Identify which cell holds the provided text, then report its (x, y) central coordinate. 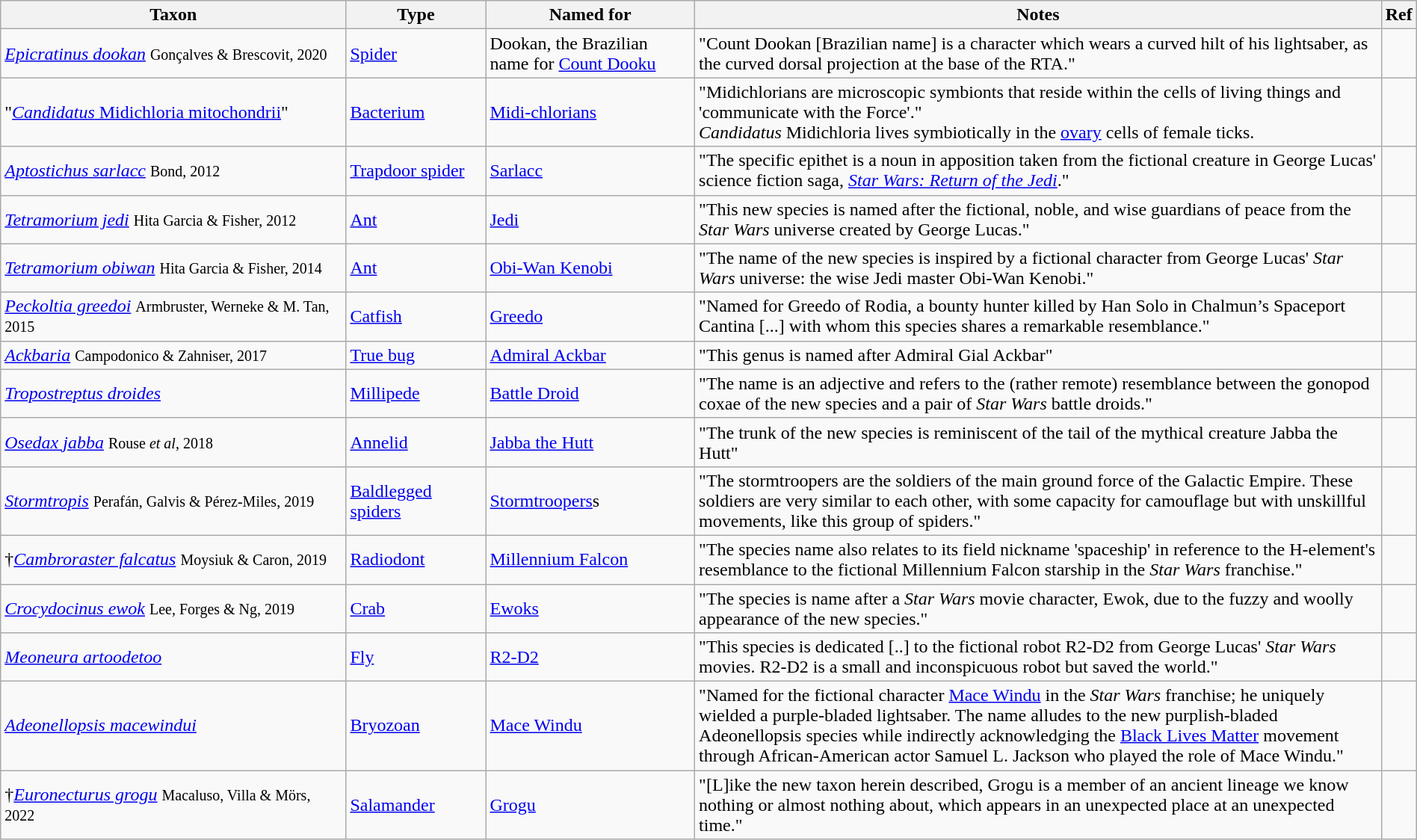
Bacterium (416, 112)
"This genus is named after Admiral Gial Ackbar" (1039, 355)
Battle Droid (590, 393)
Millipede (416, 393)
Baldlegged spiders (416, 501)
"The species is name after a Star Wars movie character, Ewok, due to the fuzzy and woolly appearance of the new species." (1039, 608)
Meoneura artoodetoo (173, 658)
"The name of the new species is inspired by a fictional character from George Lucas' Star Wars universe: the wise Jedi master Obi-Wan Kenobi." (1039, 268)
R2-D2 (590, 658)
Aptostichus sarlacc Bond, 2012 (173, 170)
Mace Windu (590, 726)
Fly (416, 658)
Jabba the Hutt (590, 442)
Stormtropis Perafán, Galvis & Pérez-Miles, 2019 (173, 501)
Peckoltia greedoi Armbruster, Werneke & M. Tan, 2015 (173, 317)
Crab (416, 608)
Ackbaria Campodonico & Zahniser, 2017 (173, 355)
Stormtrooperss (590, 501)
Salamander (416, 805)
Notes (1039, 15)
†Euronecturus grogu Macaluso, Villa & Mörs, 2022 (173, 805)
Radiodont (416, 559)
Annelid (416, 442)
Bryozoan (416, 726)
Grogu (590, 805)
"This new species is named after the fictional, noble, and wise guardians of peace from the Star Wars universe created by George Lucas." (1039, 220)
Sarlacc (590, 170)
Adeonellopsis macewindui (173, 726)
Tropostreptus droides (173, 393)
Type (416, 15)
Ref (1399, 15)
True bug (416, 355)
Tetramorium obiwan Hita Garcia & Fisher, 2014 (173, 268)
†Cambroraster falcatus Moysiuk & Caron, 2019 (173, 559)
Obi-Wan Kenobi (590, 268)
Ewoks (590, 608)
Crocydocinus ewok Lee, Forges & Ng, 2019 (173, 608)
Epicratinus dookan Gonçalves & Brescovit, 2020 (173, 54)
Midi-chlorians (590, 112)
Trapdoor spider (416, 170)
"Candidatus Midichloria mitochondrii" (173, 112)
"The trunk of the new species is reminiscent of the tail of the mythical creature Jabba the Hutt" (1039, 442)
Jedi (590, 220)
Catfish (416, 317)
Spider (416, 54)
Named for (590, 15)
Millennium Falcon (590, 559)
Dookan, the Brazilian name for Count Dooku (590, 54)
Osedax jabba Rouse et al, 2018 (173, 442)
Admiral Ackbar (590, 355)
Taxon (173, 15)
Tetramorium jedi Hita Garcia & Fisher, 2012 (173, 220)
Greedo (590, 317)
"Count Dookan [Brazilian name] is a character which wears a curved hilt of his lightsaber, as the curved dorsal projection at the base of the RTA." (1039, 54)
